Provide the [x, y] coordinate of the cell's center where the given text is located.  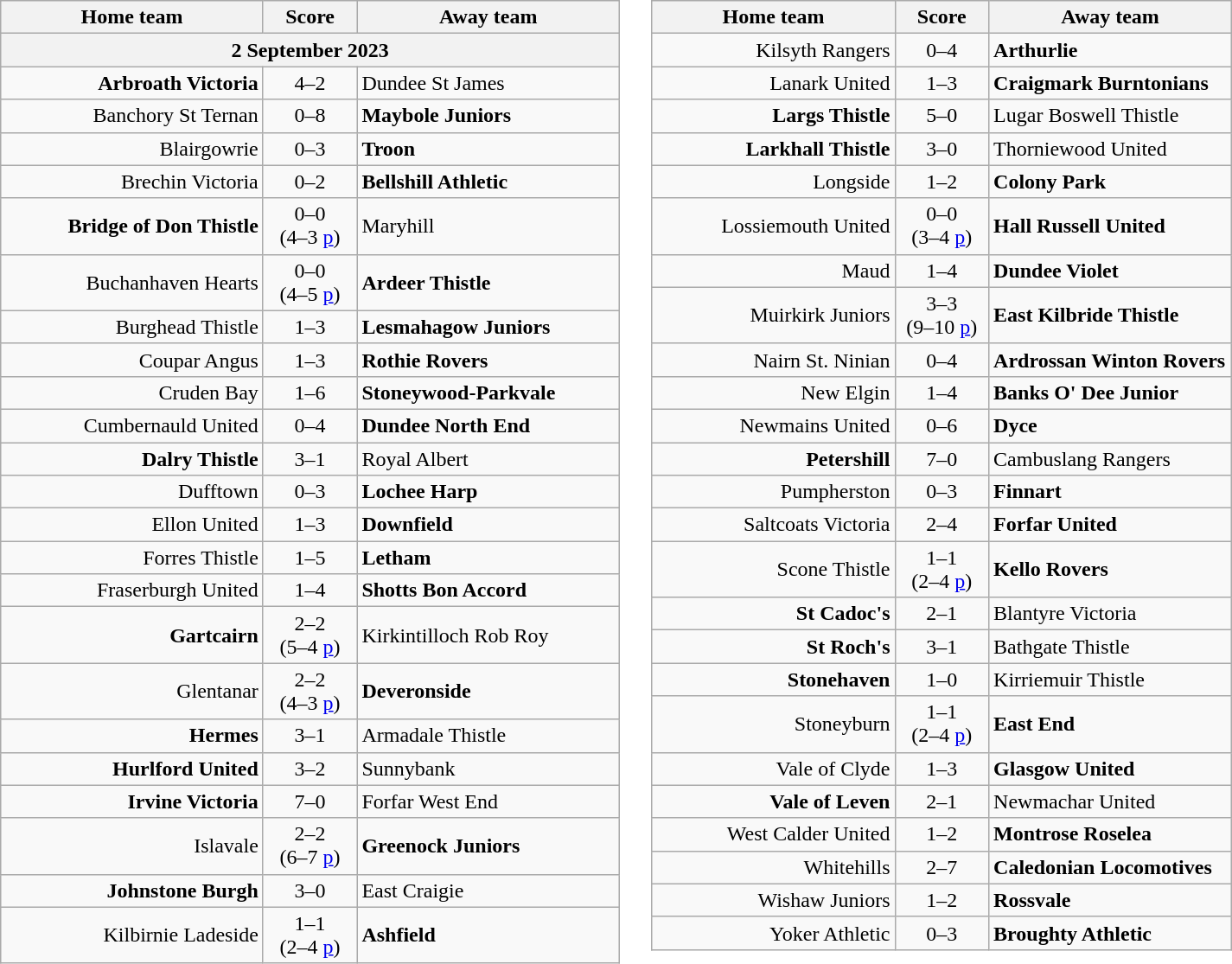
Larkhall Thistle [773, 149]
East End [1110, 725]
Kilsyth Rangers [773, 50]
Scone Thistle [773, 569]
Craigmark Burntonians [1110, 83]
Hall Russell United [1110, 227]
Stonehaven [773, 680]
New Elgin [773, 393]
Shotts Bon Accord [488, 591]
Arbroath Victoria [132, 83]
East Kilbride Thistle [1110, 315]
Banchory St Ternan [132, 116]
Brechin Victoria [132, 182]
Ellon United [132, 525]
Rossvale [1110, 900]
2–2(5–4 p) [310, 635]
Forres Thistle [132, 558]
Caledonian Locomotives [1110, 867]
Newmains United [773, 425]
1–0 [942, 680]
0–2 [310, 182]
St Cadoc's [773, 614]
2 September 2023 [310, 50]
3–3(9–10 p) [942, 315]
0–0 (4–3 p) [310, 227]
East Craigie [488, 891]
Lossiemouth United [773, 227]
Muirkirk Juniors [773, 315]
Dyce [1110, 425]
Hermes [132, 736]
Saltcoats Victoria [773, 525]
Kirkintilloch Rob Roy [488, 635]
Armadale Thistle [488, 736]
Glasgow United [1110, 769]
Newmachar United [1110, 801]
Kirriemuir Thistle [1110, 680]
3–2 [310, 769]
Fraserburgh United [132, 591]
Kello Rovers [1110, 569]
Dundee Violet [1110, 271]
Greenock Juniors [488, 846]
Troon [488, 149]
Forfar West End [488, 801]
Montrose Roselea [1110, 834]
Pumpherston [773, 492]
5–0 [942, 116]
St Roch's [773, 647]
Maryhill [488, 227]
Arthurlie [1110, 50]
Islavale [132, 846]
Gartcairn [132, 635]
Stoneyburn [773, 725]
0–8 [310, 116]
1–1(2–4 p) [310, 935]
Petershill [773, 459]
Letham [488, 558]
Lesmahagow Juniors [488, 327]
Maud [773, 271]
Vale of Leven [773, 801]
1–5 [310, 558]
Bathgate Thistle [1110, 647]
Maybole Juniors [488, 116]
2–2(6–7 p) [310, 846]
Stoneywood-Parkvale [488, 393]
Forfar United [1110, 525]
Vale of Clyde [773, 769]
Dundee St James [488, 83]
Broughty Athletic [1110, 933]
Bellshill Athletic [488, 182]
Hurlford United [132, 769]
Johnstone Burgh [132, 891]
Finnart [1110, 492]
Cambuslang Rangers [1110, 459]
Lugar Boswell Thistle [1110, 116]
Colony Park [1110, 182]
Largs Thistle [773, 116]
Cruden Bay [132, 393]
Cumbernauld United [132, 425]
0–6 [942, 425]
0–0 (4–5 p) [310, 282]
Glentanar [132, 692]
2–7 [942, 867]
Burghead Thistle [132, 327]
1–6 [310, 393]
Lanark United [773, 83]
Longside [773, 182]
Thorniewood United [1110, 149]
Royal Albert [488, 459]
Sunnybank [488, 769]
Coupar Angus [132, 360]
2–2(4–3 p) [310, 692]
4–2 [310, 83]
Buchanhaven Hearts [132, 282]
Yoker Athletic [773, 933]
Nairn St. Ninian [773, 360]
Dufftown [132, 492]
Downfield [488, 525]
Kilbirnie Ladeside [132, 935]
Banks O' Dee Junior [1110, 393]
Whitehills [773, 867]
Wishaw Juniors [773, 900]
Deveronside [488, 692]
Ardeer Thistle [488, 282]
Blantyre Victoria [1110, 614]
Ardrossan Winton Rovers [1110, 360]
Rothie Rovers [488, 360]
Bridge of Don Thistle [132, 227]
0–0 (3–4 p) [942, 227]
West Calder United [773, 834]
Dalry Thistle [132, 459]
Dundee North End [488, 425]
2–4 [942, 525]
Irvine Victoria [132, 801]
Ashfield [488, 935]
Lochee Harp [488, 492]
Blairgowrie [132, 149]
